Locate the cell with the specified text and output its (x, y) center coordinate. 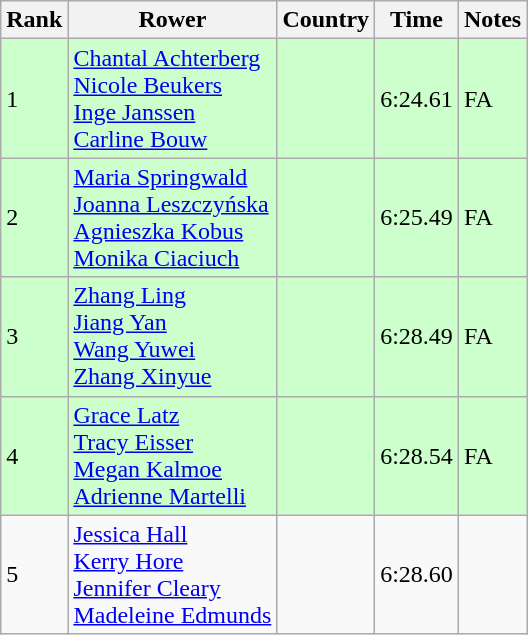
Rower (172, 20)
3 (34, 336)
Time (417, 20)
6:24.61 (417, 98)
5 (34, 574)
Grace LatzTracy EisserMegan KalmoeAdrienne Martelli (172, 456)
6:25.49 (417, 218)
Country (326, 20)
6:28.60 (417, 574)
2 (34, 218)
Chantal AchterbergNicole BeukersInge JanssenCarline Bouw (172, 98)
Notes (492, 20)
Maria SpringwaldJoanna LeszczyńskaAgnieszka KobusMonika Ciaciuch (172, 218)
Rank (34, 20)
1 (34, 98)
6:28.54 (417, 456)
Jessica HallKerry HoreJennifer ClearyMadeleine Edmunds (172, 574)
Zhang LingJiang YanWang YuweiZhang Xinyue (172, 336)
4 (34, 456)
6:28.49 (417, 336)
